Output the (x, y) coordinate of the center of the cell containing the given text.  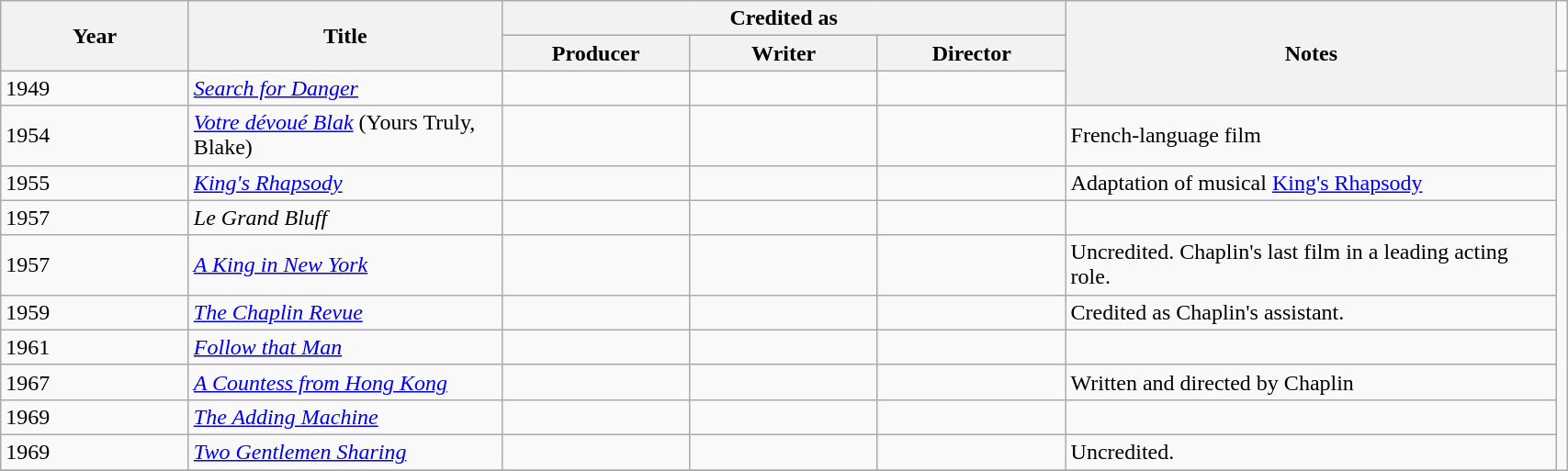
Adaptation of musical King's Rhapsody (1312, 183)
Producer (595, 53)
Writer (784, 53)
Uncredited. (1312, 452)
Year (96, 36)
Votre dévoué Blak (Yours Truly, Blake) (345, 136)
A King in New York (345, 264)
Credited as Chaplin's assistant. (1312, 312)
Title (345, 36)
Uncredited. Chaplin's last film in a leading acting role. (1312, 264)
Notes (1312, 53)
Two Gentlemen Sharing (345, 452)
1949 (96, 88)
1954 (96, 136)
Follow that Man (345, 347)
French-language film (1312, 136)
The Adding Machine (345, 417)
1967 (96, 382)
1959 (96, 312)
Credited as (784, 18)
Written and directed by Chaplin (1312, 382)
A Countess from Hong Kong (345, 382)
1955 (96, 183)
Director (972, 53)
Search for Danger (345, 88)
The Chaplin Revue (345, 312)
Le Grand Bluff (345, 218)
1961 (96, 347)
King's Rhapsody (345, 183)
